Extract the (x, y) coordinate from the center of the cell holding the provided text.  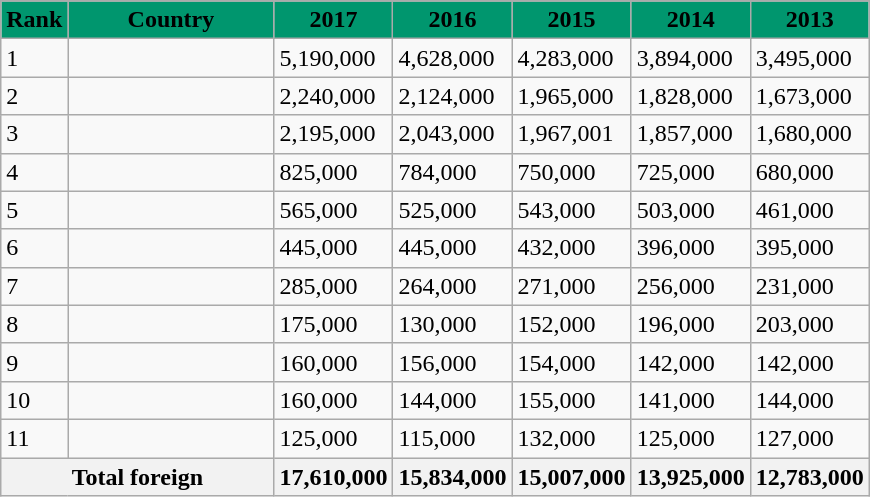
396,000 (690, 248)
4,628,000 (452, 58)
115,000 (452, 438)
2,195,000 (334, 134)
Total foreign (138, 477)
196,000 (690, 324)
784,000 (452, 172)
132,000 (572, 438)
127,000 (810, 438)
725,000 (690, 172)
3,894,000 (690, 58)
825,000 (334, 172)
285,000 (334, 286)
2015 (572, 20)
1,680,000 (810, 134)
15,834,000 (452, 477)
2014 (690, 20)
395,000 (810, 248)
3 (34, 134)
141,000 (690, 400)
271,000 (572, 286)
11 (34, 438)
256,000 (690, 286)
17,610,000 (334, 477)
4 (34, 172)
2016 (452, 20)
1 (34, 58)
2,240,000 (334, 96)
680,000 (810, 172)
155,000 (572, 400)
203,000 (810, 324)
231,000 (810, 286)
12,783,000 (810, 477)
750,000 (572, 172)
10 (34, 400)
2,124,000 (452, 96)
175,000 (334, 324)
1,857,000 (690, 134)
9 (34, 362)
543,000 (572, 210)
1,965,000 (572, 96)
525,000 (452, 210)
13,925,000 (690, 477)
503,000 (690, 210)
130,000 (452, 324)
4,283,000 (572, 58)
565,000 (334, 210)
1,828,000 (690, 96)
7 (34, 286)
2 (34, 96)
2,043,000 (452, 134)
5 (34, 210)
461,000 (810, 210)
2017 (334, 20)
156,000 (452, 362)
6 (34, 248)
15,007,000 (572, 477)
432,000 (572, 248)
1,967,001 (572, 134)
Country (171, 20)
154,000 (572, 362)
3,495,000 (810, 58)
152,000 (572, 324)
5,190,000 (334, 58)
1,673,000 (810, 96)
264,000 (452, 286)
Rank (34, 20)
8 (34, 324)
2013 (810, 20)
